Find where the given text appears and provide that cell's center as (x, y) coordinate. 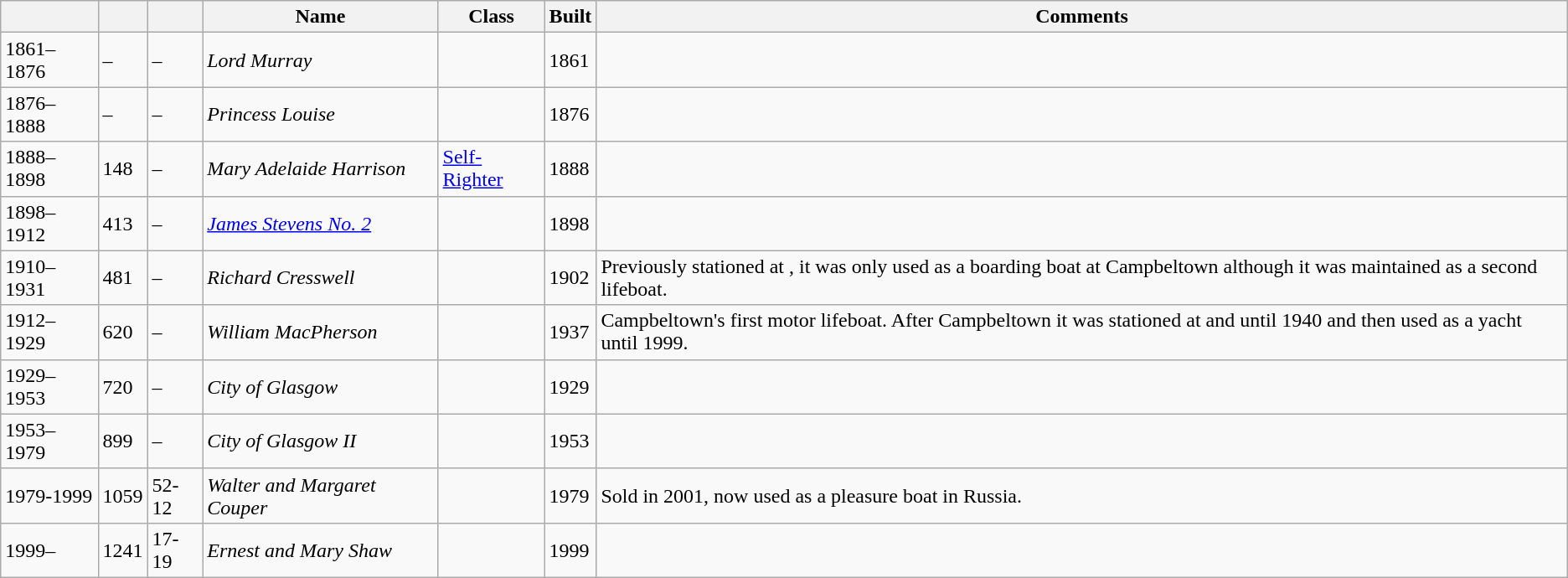
148 (122, 169)
720 (122, 387)
1876–1888 (49, 114)
Sold in 2001, now used as a pleasure boat in Russia. (1082, 496)
17-19 (175, 550)
Mary Adelaide Harrison (320, 169)
1999 (570, 550)
1059 (122, 496)
1937 (570, 332)
Ernest and Mary Shaw (320, 550)
1999– (49, 550)
Previously stationed at , it was only used as a boarding boat at Campbeltown although it was maintained as a second lifeboat. (1082, 278)
1898 (570, 223)
1929 (570, 387)
899 (122, 441)
1241 (122, 550)
1861 (570, 60)
1902 (570, 278)
481 (122, 278)
1953–1979 (49, 441)
Name (320, 17)
Richard Cresswell (320, 278)
1898–1912 (49, 223)
1888–1898 (49, 169)
1912–1929 (49, 332)
Lord Murray (320, 60)
Princess Louise (320, 114)
1876 (570, 114)
52-12 (175, 496)
Campbeltown's first motor lifeboat. After Campbeltown it was stationed at and until 1940 and then used as a yacht until 1999. (1082, 332)
City of Glasgow II (320, 441)
1929–1953 (49, 387)
Class (491, 17)
Walter and Margaret Couper (320, 496)
James Stevens No. 2 (320, 223)
1861–1876 (49, 60)
1888 (570, 169)
620 (122, 332)
1953 (570, 441)
Comments (1082, 17)
1979 (570, 496)
413 (122, 223)
City of Glasgow (320, 387)
1979-1999 (49, 496)
William MacPherson (320, 332)
1910–1931 (49, 278)
Built (570, 17)
Self-Righter (491, 169)
